Capture the cell that displays the provided text and extract its (X, Y) central coordinate. 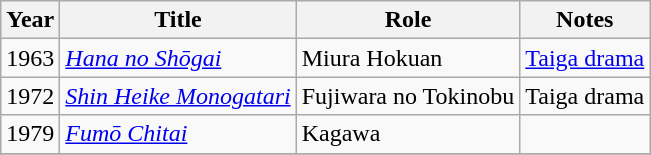
Year (30, 20)
1979 (30, 134)
Shin Heike Monogatari (178, 96)
Hana no Shōgai (178, 58)
Notes (585, 20)
Kagawa (408, 134)
Role (408, 20)
1972 (30, 96)
Fumō Chitai (178, 134)
Title (178, 20)
1963 (30, 58)
Fujiwara no Tokinobu (408, 96)
Miura Hokuan (408, 58)
